Locate the cell with the specified text and output its (X, Y) center coordinate. 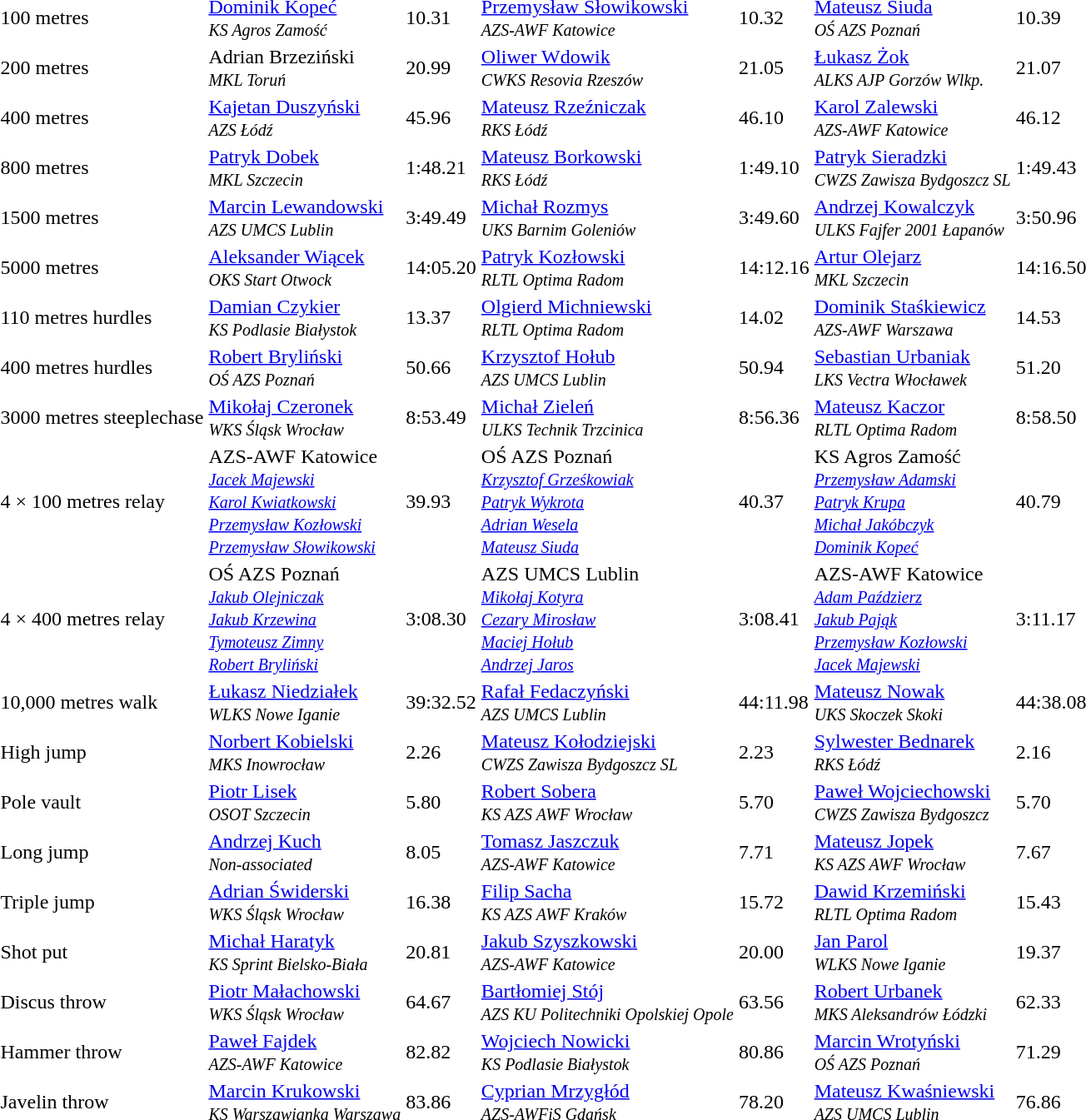
39:32.52 (441, 703)
Adrian ŚwiderskiWKS Śląsk Wrocław (305, 903)
8.05 (441, 853)
Patryk KozłowskiRLTL Optima Radom (607, 268)
Kajetan DuszyńskiAZS Łódź (305, 118)
20.81 (441, 953)
Aleksander WiącekOKS Start Otwock (305, 268)
Michał ZieleńULKS Technik Trzcinica (607, 418)
Łukasz NiedziałekWLKS Nowe Iganie (305, 703)
Mateusz KaczorRLTL Optima Radom (913, 418)
OŚ AZS PoznańJakub OlejniczakJakub KrzewinaTymoteusz ZimnyRobert Bryliński (305, 619)
Mateusz NowakUKS Skoczek Skoki (913, 703)
Norbert KobielskiMKS Inowrocław (305, 753)
Mateusz KołodziejskiCWZS Zawisza Bydgoszcz SL (607, 753)
15.72 (774, 903)
46.10 (774, 118)
1:48.21 (441, 168)
39.93 (441, 501)
AZS UMCS LublinMikołaj KotyraCezary MirosławMaciej HołubAndrzej Jaros (607, 619)
Patryk SieradzkiCWZS Zawisza Bydgoszcz SL (913, 168)
5.70 (774, 803)
Mateusz JopekKS AZS AWF Wrocław (913, 853)
45.96 (441, 118)
Jan ParolWLKS Nowe Iganie (913, 953)
Łukasz ŻokALKS AJP Gorzów Wlkp. (913, 68)
63.56 (774, 1003)
Mateusz BorkowskiRKS Łódź (607, 168)
7.71 (774, 853)
Paweł WojciechowskiCWZS Zawisza Bydgoszcz (913, 803)
8:56.36 (774, 418)
3:49.49 (441, 218)
Tomasz JaszczukAZS-AWF Katowice (607, 853)
21.05 (774, 68)
1:49.10 (774, 168)
Robert BrylińskiOŚ AZS Poznań (305, 368)
20.99 (441, 68)
3:49.60 (774, 218)
OŚ AZS PoznańKrzysztof GrześkowiakPatryk WykrotaAdrian WeselaMateusz Siuda (607, 501)
Damian CzykierKS Podlasie Białystok (305, 318)
Wojciech NowickiKS Podlasie Białystok (607, 1053)
64.67 (441, 1003)
Artur OlejarzMKL Szczecin (913, 268)
Mikołaj CzeronekWKS Śląsk Wrocław (305, 418)
20.00 (774, 953)
Sebastian UrbaniakLKS Vectra Włocławek (913, 368)
5.80 (441, 803)
Oliwer WdowikCWKS Resovia Rzeszów (607, 68)
Patryk DobekMKL Szczecin (305, 168)
16.38 (441, 903)
Marcin LewandowskiAZS UMCS Lublin (305, 218)
Paweł FajdekAZS-AWF Katowice (305, 1053)
Piotr MałachowskiWKS Śląsk Wrocław (305, 1003)
Michał HaratykKS Sprint Bielsko-Biała (305, 953)
Andrzej KuchNon-associated (305, 853)
14:05.20 (441, 268)
Krzysztof HołubAZS UMCS Lublin (607, 368)
AZS-AWF KatowiceAdam PaździerzJakub PająkPrzemysław KozłowskiJacek Majewski (913, 619)
Bartłomiej StójAZS KU Politechniki Opolskiej Opole (607, 1003)
44:11.98 (774, 703)
Michał RozmysUKS Barnim Goleniów (607, 218)
Olgierd MichniewskiRLTL Optima Radom (607, 318)
Andrzej KowalczykULKS Fajfer 2001 Łapanów (913, 218)
80.86 (774, 1053)
40.37 (774, 501)
Adrian BrzezińskiMKL Toruń (305, 68)
Dawid KrzemińskiRLTL Optima Radom (913, 903)
14:12.16 (774, 268)
Filip SachaKS AZS AWF Kraków (607, 903)
Karol ZalewskiAZS-AWF Katowice (913, 118)
KS Agros ZamośćPrzemysław AdamskiPatryk KrupaMichał JakóbczykDominik Kopeć (913, 501)
AZS-AWF KatowiceJacek MajewskiKarol KwiatkowskiPrzemysław KozłowskiPrzemysław Słowikowski (305, 501)
Robert SoberaKS AZS AWF Wrocław (607, 803)
Jakub SzyszkowskiAZS-AWF Katowice (607, 953)
13.37 (441, 318)
50.66 (441, 368)
2.26 (441, 753)
2.23 (774, 753)
Marcin WrotyńskiOŚ AZS Poznań (913, 1053)
Dominik StaśkiewiczAZS-AWF Warszawa (913, 318)
Mateusz RzeźniczakRKS Łódź (607, 118)
Piotr LisekOSOT Szczecin (305, 803)
Sylwester BednarekRKS Łódź (913, 753)
3:08.30 (441, 619)
3:08.41 (774, 619)
Robert UrbanekMKS Aleksandrów Łódzki (913, 1003)
Rafał FedaczyńskiAZS UMCS Lublin (607, 703)
14.02 (774, 318)
8:53.49 (441, 418)
50.94 (774, 368)
82.82 (441, 1053)
